Search for the cell housing the specified text and yield its (x, y) center coordinate. 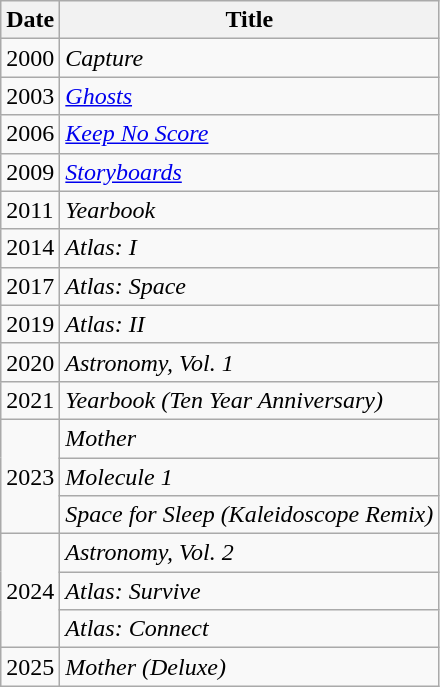
Keep No Score (250, 134)
2003 (30, 96)
Yearbook (250, 210)
2017 (30, 286)
Atlas: Survive (250, 591)
2021 (30, 400)
Title (250, 20)
Atlas: Space (250, 286)
Capture (250, 58)
2011 (30, 210)
2009 (30, 172)
Space for Sleep (Kaleidoscope Remix) (250, 515)
2024 (30, 591)
Atlas: Connect (250, 629)
2023 (30, 476)
2006 (30, 134)
Mother (Deluxe) (250, 667)
2020 (30, 362)
Atlas: I (250, 248)
Yearbook (Ten Year Anniversary) (250, 400)
Molecule 1 (250, 477)
Date (30, 20)
2025 (30, 667)
Astronomy, Vol. 2 (250, 553)
Astronomy, Vol. 1 (250, 362)
Storyboards (250, 172)
Atlas: II (250, 324)
2019 (30, 324)
Ghosts (250, 96)
2014 (30, 248)
Mother (250, 438)
2000 (30, 58)
